Find where the given text appears and provide that cell's center as (X, Y) coordinate. 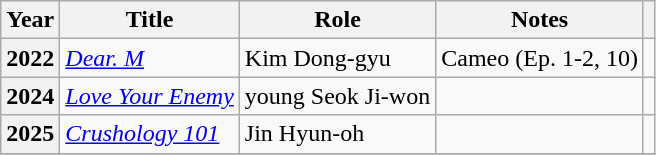
Role (337, 20)
Jin Hyun-oh (337, 134)
Dear. M (150, 58)
Love Your Enemy (150, 96)
Kim Dong-gyu (337, 58)
Crushology 101 (150, 134)
Title (150, 20)
young Seok Ji-won (337, 96)
2025 (30, 134)
Year (30, 20)
Cameo (Ep. 1-2, 10) (540, 58)
2024 (30, 96)
Notes (540, 20)
2022 (30, 58)
